From the cell containing the given text, extract its center point as [x, y] coordinate. 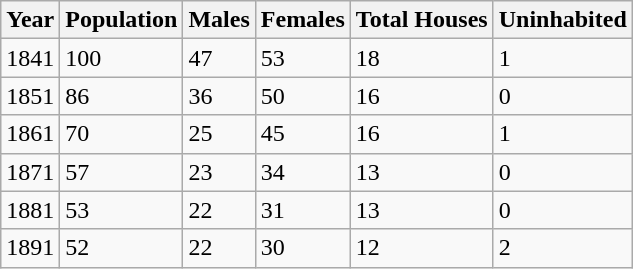
1891 [30, 248]
30 [302, 248]
Males [219, 20]
Population [122, 20]
1851 [30, 96]
1871 [30, 172]
1841 [30, 58]
50 [302, 96]
57 [122, 172]
31 [302, 210]
70 [122, 134]
18 [422, 58]
100 [122, 58]
Uninhabited [562, 20]
36 [219, 96]
47 [219, 58]
2 [562, 248]
Females [302, 20]
Total Houses [422, 20]
52 [122, 248]
23 [219, 172]
Year [30, 20]
45 [302, 134]
25 [219, 134]
1861 [30, 134]
86 [122, 96]
34 [302, 172]
12 [422, 248]
1881 [30, 210]
